Find where the given text appears and provide that cell's center as [x, y] coordinate. 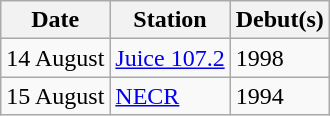
Debut(s) [280, 20]
1998 [280, 58]
Juice 107.2 [170, 58]
Date [56, 20]
Station [170, 20]
1994 [280, 96]
15 August [56, 96]
14 August [56, 58]
NECR [170, 96]
